Pinpoint the cell where the given text exists, returning its (x, y) midpoint coordinate. 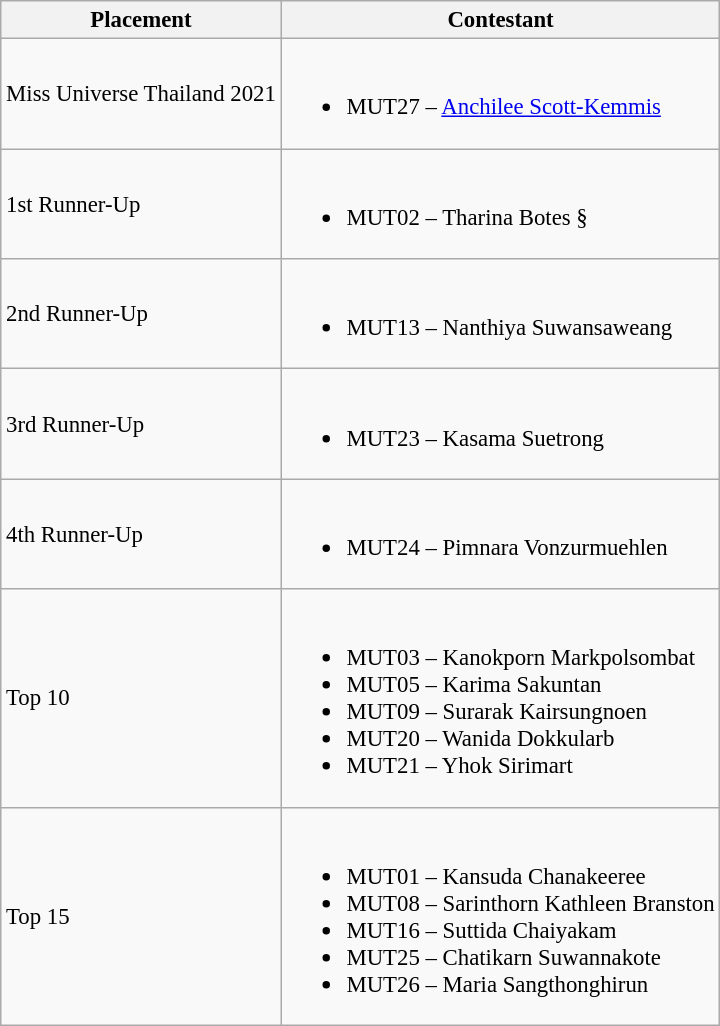
Miss Universe Thailand 2021 (141, 94)
1st Runner-Up (141, 204)
Placement (141, 20)
MUT02 – Tharina Botes § (500, 204)
MUT24 – Pimnara Vonzurmuehlen (500, 534)
MUT03 – Kanokporn MarkpolsombatMUT05 – Karima SakuntanMUT09 – Surarak KairsungnoenMUT20 – Wanida DokkularbMUT21 – Yhok Sirimart (500, 698)
2nd Runner-Up (141, 314)
MUT13 – Nanthiya Suwansaweang (500, 314)
Top 10 (141, 698)
MUT23 – Kasama Suetrong (500, 424)
Top 15 (141, 916)
4th Runner-Up (141, 534)
Contestant (500, 20)
MUT01 – Kansuda ChanakeereeMUT08 – Sarinthorn Kathleen BranstonMUT16 – Suttida ChaiyakamMUT25 – Chatikarn SuwannakoteMUT26 – Maria Sangthonghirun (500, 916)
MUT27 – Anchilee Scott-Kemmis (500, 94)
3rd Runner-Up (141, 424)
